Return the [x, y] coordinate for the center point of the cell that contains the specified text.  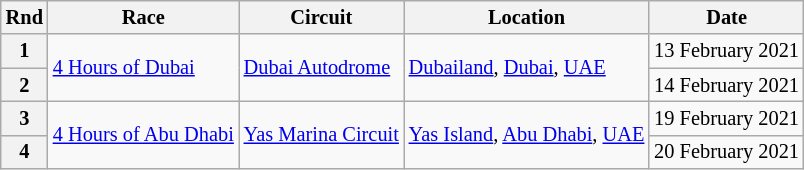
Yas Marina Circuit [322, 134]
14 February 2021 [726, 85]
Circuit [322, 17]
Dubailand, Dubai, UAE [527, 68]
4 [24, 152]
3 [24, 118]
4 Hours of Abu Dhabi [144, 134]
13 February 2021 [726, 51]
2 [24, 85]
4 Hours of Dubai [144, 68]
Yas Island, Abu Dhabi, UAE [527, 134]
1 [24, 51]
Location [527, 17]
Dubai Autodrome [322, 68]
Date [726, 17]
19 February 2021 [726, 118]
Race [144, 17]
20 February 2021 [726, 152]
Rnd [24, 17]
